Extract the [x, y] coordinate from the center of the cell holding the provided text.  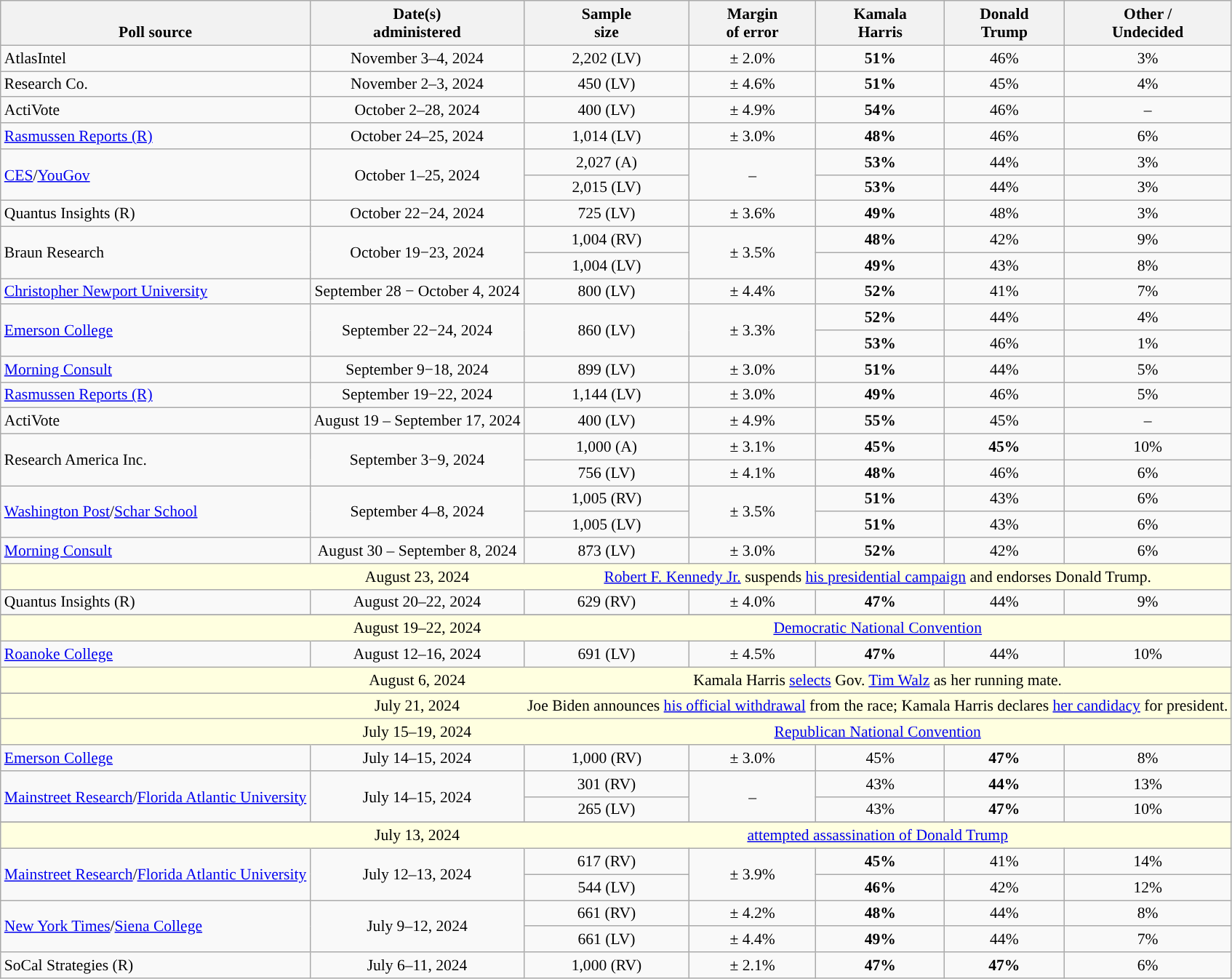
Marginof error [752, 23]
October 19−23, 2024 [417, 253]
2,027 (A) [607, 162]
August 20–22, 2024 [417, 602]
August 30 – September 8, 2024 [417, 551]
Date(s)administered [417, 23]
544 (LV) [607, 887]
November 3–4, 2024 [417, 58]
September 22−24, 2024 [417, 330]
August 23, 2024 [417, 577]
2,202 (LV) [607, 58]
August 19–22, 2024 [417, 628]
265 (LV) [607, 810]
2,015 (LV) [607, 188]
1,004 (RV) [607, 240]
691 (LV) [607, 655]
attempted assassination of Donald Trump [879, 836]
SoCal Strategies (R) [156, 965]
July 15–19, 2024 [417, 732]
Research America Inc. [156, 460]
301 (RV) [607, 784]
725 (LV) [607, 214]
1,000 (A) [607, 447]
± 4.5% [752, 655]
Braun Research [156, 253]
899 (LV) [607, 369]
± 4.2% [752, 914]
CES/YouGov [156, 175]
± 2.0% [752, 58]
1,014 (LV) [607, 136]
DonaldTrump [1004, 23]
Joe Biden announces his official withdrawal from the race; Kamala Harris declares her candidacy for president. [879, 706]
Washington Post/Schar School [156, 512]
661 (RV) [607, 914]
October 1–25, 2024 [417, 175]
13% [1148, 784]
± 3.3% [752, 330]
± 3.9% [752, 874]
Kamala Harris selects Gov. Tim Walz as her running mate. [879, 680]
September 9−18, 2024 [417, 369]
55% [880, 421]
Christopher Newport University [156, 292]
860 (LV) [607, 330]
KamalaHarris [880, 23]
October 2–28, 2024 [417, 111]
± 2.1% [752, 965]
July 12–13, 2024 [417, 874]
Poll source [156, 23]
1,005 (LV) [607, 525]
756 (LV) [607, 473]
± 4.0% [752, 602]
800 (LV) [607, 292]
54% [880, 111]
November 2–3, 2024 [417, 84]
± 3.1% [752, 447]
14% [1148, 862]
July 21, 2024 [417, 706]
Robert F. Kennedy Jr. suspends his presidential campaign and endorses Donald Trump. [879, 577]
± 4.6% [752, 84]
± 3.6% [752, 214]
July 9–12, 2024 [417, 927]
July 13, 2024 [417, 836]
450 (LV) [607, 84]
Roanoke College [156, 655]
August 12–16, 2024 [417, 655]
629 (RV) [607, 602]
New York Times/Siena College [156, 927]
1,005 (RV) [607, 499]
Research Co. [156, 84]
Other /Undecided [1148, 23]
873 (LV) [607, 551]
September 28 − October 4, 2024 [417, 292]
Republican National Convention [879, 732]
1,004 (LV) [607, 265]
1% [1148, 343]
September 3−9, 2024 [417, 460]
Samplesize [607, 23]
1,144 (LV) [607, 395]
October 22−24, 2024 [417, 214]
± 4.1% [752, 473]
August 19 – September 17, 2024 [417, 421]
July 6–11, 2024 [417, 965]
617 (RV) [607, 862]
661 (LV) [607, 940]
AtlasIntel [156, 58]
October 24–25, 2024 [417, 136]
August 6, 2024 [417, 680]
12% [1148, 887]
September 4–8, 2024 [417, 512]
September 19−22, 2024 [417, 395]
Democratic National Convention [879, 628]
